Capture the cell that displays the provided text and extract its [X, Y] central coordinate. 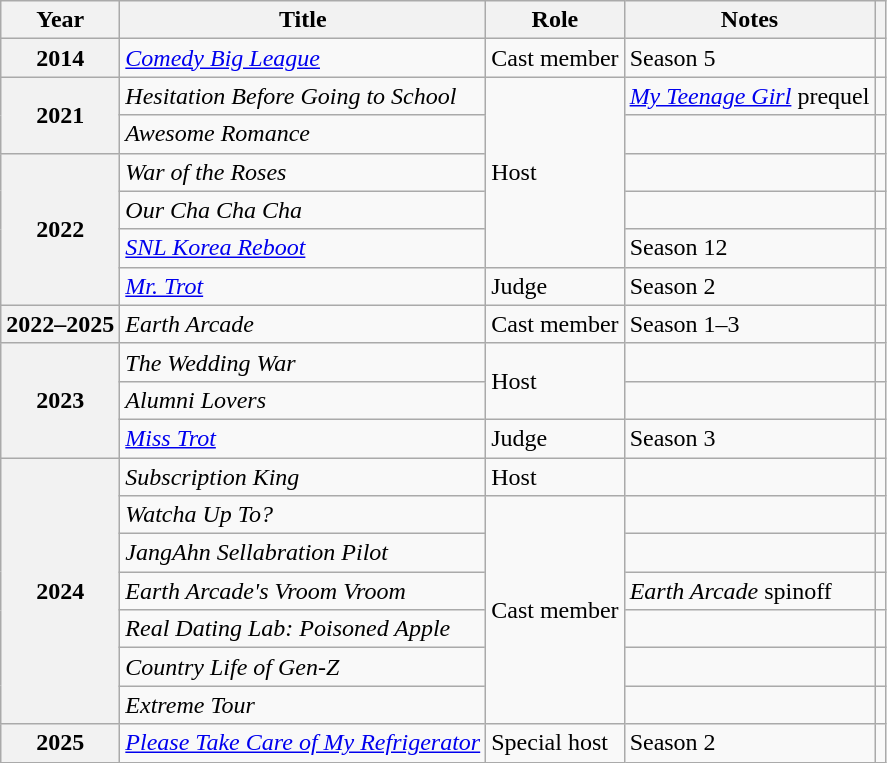
Subscription King [303, 477]
Year [60, 20]
Season 5 [750, 58]
2023 [60, 400]
The Wedding War [303, 362]
Special host [555, 743]
Country Life of Gen-Z [303, 667]
2024 [60, 591]
Comedy Big League [303, 58]
Role [555, 20]
Earth Arcade spinoff [750, 591]
2022 [60, 229]
Watcha Up To? [303, 515]
Please Take Care of My Refrigerator [303, 743]
SNL Korea Reboot [303, 248]
Awesome Romance [303, 134]
Earth Arcade [303, 324]
Title [303, 20]
2022–2025 [60, 324]
Earth Arcade's Vroom Vroom [303, 591]
2014 [60, 58]
Our Cha Cha Cha [303, 210]
My Teenage Girl prequel [750, 96]
Notes [750, 20]
Hesitation Before Going to School [303, 96]
Extreme Tour [303, 705]
Season 12 [750, 248]
2021 [60, 115]
Alumni Lovers [303, 400]
JangAhn Sellabration Pilot [303, 553]
2025 [60, 743]
Real Dating Lab: Poisoned Apple [303, 629]
Mr. Trot [303, 286]
Miss Trot [303, 438]
Season 3 [750, 438]
War of the Roses [303, 172]
Season 1–3 [750, 324]
